Pinpoint the cell where the given text exists, returning its [x, y] midpoint coordinate. 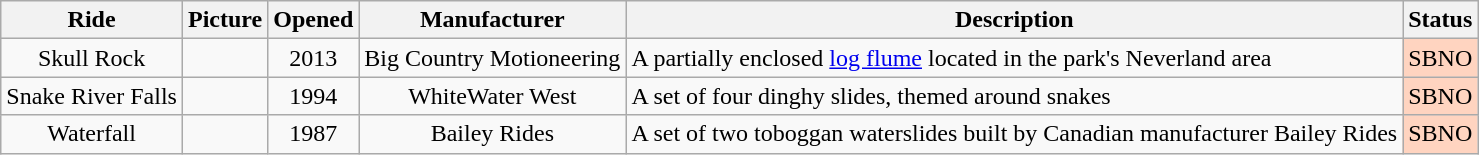
A partially enclosed log flume located in the park's Neverland area [1014, 58]
Status [1440, 20]
1987 [314, 134]
Snake River Falls [92, 96]
WhiteWater West [492, 96]
Manufacturer [492, 20]
Waterfall [92, 134]
Description [1014, 20]
2013 [314, 58]
Big Country Motioneering [492, 58]
A set of two toboggan waterslides built by Canadian manufacturer Bailey Rides [1014, 134]
Opened [314, 20]
Skull Rock [92, 58]
A set of four dinghy slides, themed around snakes [1014, 96]
Picture [224, 20]
1994 [314, 96]
Ride [92, 20]
Bailey Rides [492, 134]
